Identify which cell holds the provided text, then report its (x, y) central coordinate. 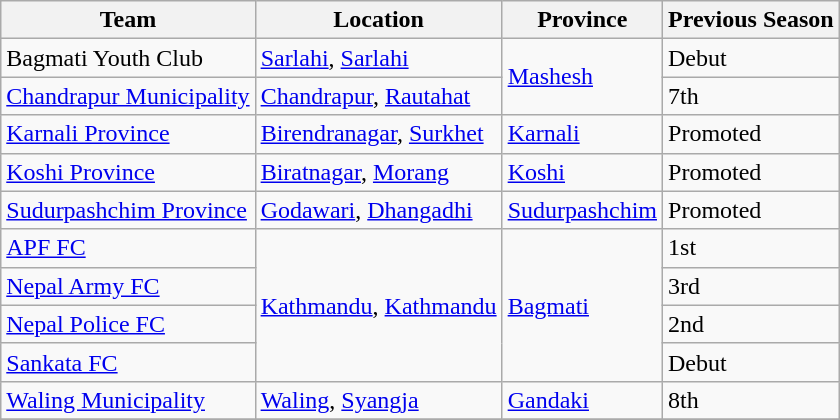
Karnali Province (128, 134)
Chandrapur, Rautahat (378, 96)
Waling, Syangja (378, 400)
Bagmati (582, 305)
Mashesh (582, 77)
Team (128, 20)
8th (752, 400)
Previous Season (752, 20)
Sudurpashchim Province (128, 210)
1st (752, 248)
APF FC (128, 248)
Sudurpashchim (582, 210)
2nd (752, 324)
Gandaki (582, 400)
Bagmati Youth Club (128, 58)
Koshi (582, 172)
Chandrapur Municipality (128, 96)
Province (582, 20)
Kathmandu, Kathmandu (378, 305)
Karnali (582, 134)
Sarlahi, Sarlahi (378, 58)
Birendranagar, Surkhet (378, 134)
Biratnagar, Morang (378, 172)
Waling Municipality (128, 400)
Sankata FC (128, 362)
Koshi Province (128, 172)
Location (378, 20)
7th (752, 96)
Nepal Police FC (128, 324)
Godawari, Dhangadhi (378, 210)
3rd (752, 286)
Nepal Army FC (128, 286)
